Capture the cell that displays the provided text and extract its [X, Y] central coordinate. 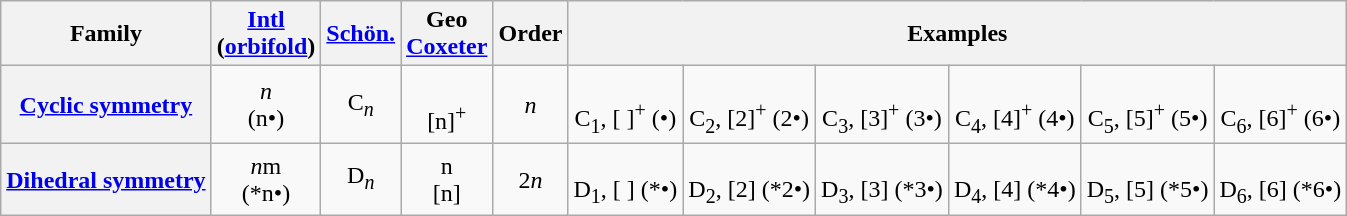
Order [530, 34]
D4, [4] (*4•) [1014, 180]
C3, [3]+ (3•) [882, 105]
D2, [2] (*2•) [750, 180]
Cn [361, 105]
2n [530, 180]
Family [106, 34]
Cyclic symmetry [106, 105]
n [530, 105]
Schön. [361, 34]
C2, [2]+ (2•) [750, 105]
C1, [ ]+ (•) [626, 105]
Examples [958, 34]
n(n•) [266, 105]
n[n] [447, 180]
D1, [ ] (*•) [626, 180]
D3, [3] (*3•) [882, 180]
D6, [6] (*6•) [1280, 180]
C5, [5]+ (5•) [1148, 105]
Intl(orbifold) [266, 34]
[n]+ [447, 105]
C4, [4]+ (4•) [1014, 105]
Dihedral symmetry [106, 180]
Dn [361, 180]
C6, [6]+ (6•) [1280, 105]
nm(*n•) [266, 180]
D5, [5] (*5•) [1148, 180]
Geo Coxeter [447, 34]
